Return the [x, y] coordinate for the center point of the cell that contains the specified text.  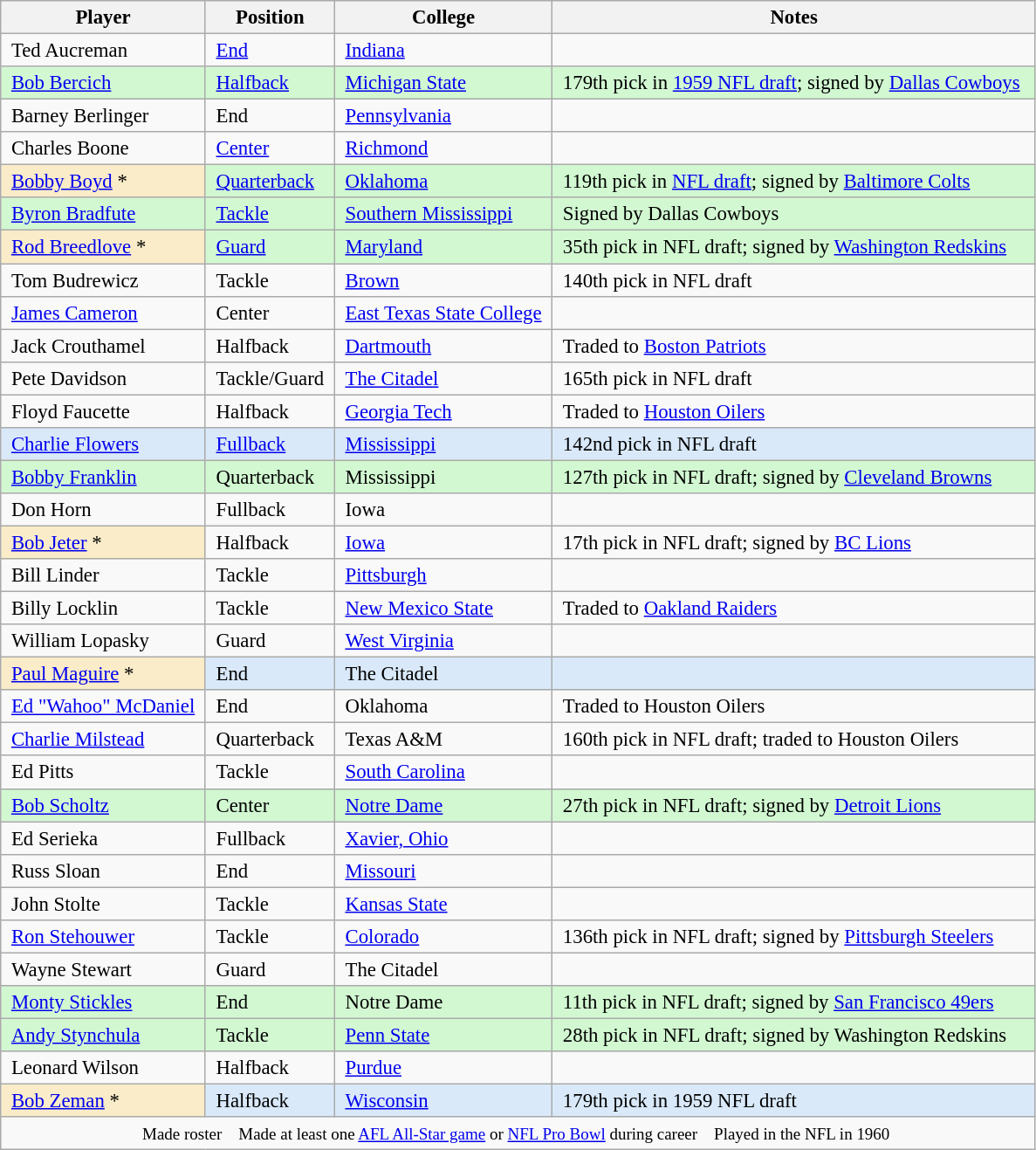
Charles Boone [103, 148]
Floyd Faucette [103, 411]
Bobby Franklin [103, 477]
Made roster Made at least one AFL All-Star game or NFL Pro Bowl during career Played in the NFL in 1960 [518, 1133]
Russ Sloan [103, 871]
Billy Locklin [103, 609]
Ted Aucreman [103, 51]
Ron Stehouwer [103, 937]
Xavier, Ohio [443, 838]
Georgia Tech [443, 411]
College [443, 17]
Texas A&M [443, 740]
27th pick in NFL draft; signed by Detroit Lions [794, 805]
Player [103, 17]
Michigan State [443, 83]
165th pick in NFL draft [794, 378]
Maryland [443, 247]
28th pick in NFL draft; signed by Washington Redskins [794, 1035]
127th pick in NFL draft; signed by Cleveland Browns [794, 477]
Position [270, 17]
Southern Mississippi [443, 214]
140th pick in NFL draft [794, 280]
Missouri [443, 871]
11th pick in NFL draft; signed by San Francisco 49ers [794, 1002]
East Texas State College [443, 313]
William Lopasky [103, 641]
Barney Berlinger [103, 116]
179th pick in 1959 NFL draft; signed by Dallas Cowboys [794, 83]
17th pick in NFL draft; signed by BC Lions [794, 542]
Colorado [443, 937]
119th pick in NFL draft; signed by Baltimore Colts [794, 182]
John Stolte [103, 904]
Wayne Stewart [103, 969]
Pennsylvania [443, 116]
Richmond [443, 148]
Indiana [443, 51]
Andy Stynchula [103, 1035]
Penn State [443, 1035]
Bobby Boyd * [103, 182]
Bob Bercich [103, 83]
136th pick in NFL draft; signed by Pittsburgh Steelers [794, 937]
Monty Stickles [103, 1002]
Signed by Dallas Cowboys [794, 214]
35th pick in NFL draft; signed by Washington Redskins [794, 247]
Rod Breedlove * [103, 247]
Brown [443, 280]
Bill Linder [103, 575]
Leonard Wilson [103, 1068]
Pittsburgh [443, 575]
Jack Crouthamel [103, 346]
Purdue [443, 1068]
Kansas State [443, 904]
Dartmouth [443, 346]
Wisconsin [443, 1101]
Traded to Boston Patriots [794, 346]
James Cameron [103, 313]
Ed Serieka [103, 838]
Ed Pitts [103, 773]
Pete Davidson [103, 378]
Bob Scholtz [103, 805]
Notes [794, 17]
Bob Jeter * [103, 542]
Tackle/Guard [270, 378]
Paul Maguire * [103, 674]
Tom Budrewicz [103, 280]
New Mexico State [443, 609]
Charlie Flowers [103, 444]
179th pick in 1959 NFL draft [794, 1101]
160th pick in NFL draft; traded to Houston Oilers [794, 740]
South Carolina [443, 773]
Don Horn [103, 510]
Bob Zeman * [103, 1101]
Ed "Wahoo" McDaniel [103, 706]
142nd pick in NFL draft [794, 444]
Traded to Oakland Raiders [794, 609]
Charlie Milstead [103, 740]
West Virginia [443, 641]
Byron Bradfute [103, 214]
